Identify which cell holds the provided text, then report its [X, Y] central coordinate. 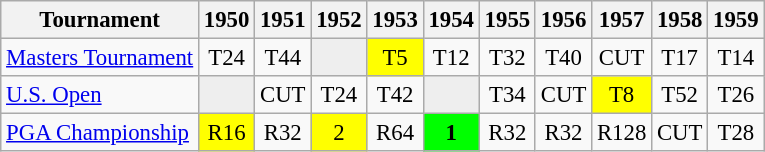
1954 [451, 20]
1957 [622, 20]
T40 [563, 58]
T12 [451, 58]
Masters Tournament [100, 58]
1958 [680, 20]
1956 [563, 20]
T52 [680, 95]
U.S. Open [100, 95]
1 [451, 133]
R16 [227, 133]
1959 [736, 20]
Tournament [100, 20]
R128 [622, 133]
T17 [680, 58]
T32 [507, 58]
2 [339, 133]
1952 [339, 20]
T28 [736, 133]
T5 [395, 58]
T26 [736, 95]
1950 [227, 20]
1953 [395, 20]
R64 [395, 133]
T14 [736, 58]
PGA Championship [100, 133]
T44 [283, 58]
T42 [395, 95]
1955 [507, 20]
T8 [622, 95]
1951 [283, 20]
T34 [507, 95]
